Locate the cell with the specified text and output its [X, Y] center coordinate. 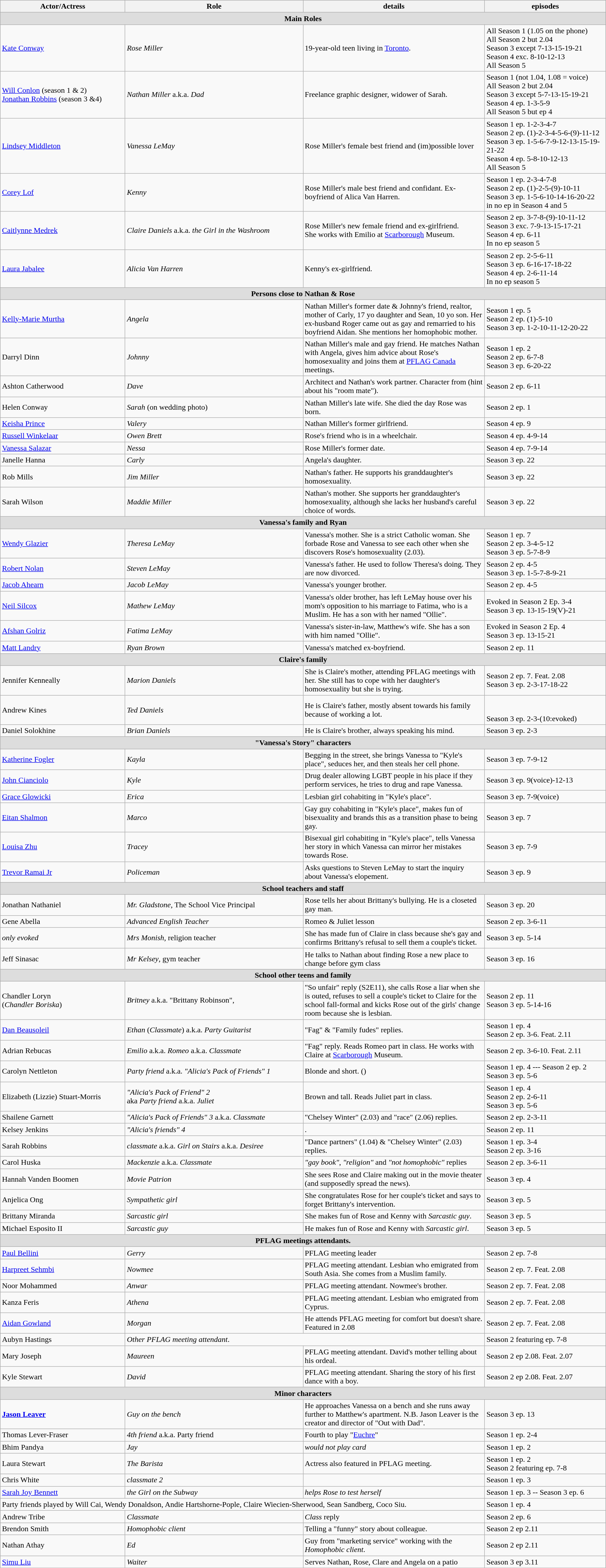
Britney a.k.a. "Brittany Robinson", [214, 1000]
Season 3 ep. 7 [545, 817]
Maureen [214, 1356]
PFLAG meeting attendant. Nowmee's brother. [394, 1286]
Classmate [214, 1517]
Dave [214, 386]
Harpreet Sehmbi [63, 1269]
Season 3 ep. 5-14 [545, 938]
Party friend a.k.a. "Alicia's Pack of Friends" 1 [214, 1071]
Season 1 ep. 3 [545, 1480]
PFLAG meeting leader [394, 1253]
Season 3 ep. 7-9(voice) [545, 797]
"Chelsey Winter" (2.03) and "race" (2.06) replies. [394, 1117]
Bisexual girl cohabiting in "Kyle's place", tells Vanessa her story in which Vanessa can mirror her mistakes towards Rose. [394, 847]
Season 2 ep. 3-6-10. Feat. 2.11 [545, 1051]
She is Claire's mother, attending PFLAG meetings with her. She still has to cope with her daughter's homosexuality but she is trying. [394, 680]
Fatima LeMay [214, 631]
Rose Miller [214, 48]
PFLAG meetings attendants. [303, 1241]
Gerry [214, 1253]
He attends PFLAG meeting for comfort but doesn't share. Featured in 2.08 [394, 1323]
Kenny [214, 193]
Brian Daniels [214, 731]
Jacob LeMay [214, 585]
Season 3 ep. 20 [545, 905]
Kyle Stewart [63, 1377]
Telling a "funny" story about colleague. [394, 1529]
Jim Miller [214, 477]
Jason Leaver [63, 1414]
Rose Miller's female best friend and (im)possible lover [394, 146]
"Alicia's friends" 4 [214, 1130]
Season 2 ep. 2-3-11 [545, 1117]
She has made fun of Claire in class because she's gay and confirms Brittany's refusal to sell them a couple's ticket. [394, 938]
classmate a.k.a. Girl on Stairs a.k.a. Desiree [214, 1146]
Nathan's father. He supports his granddaughter's homosexuality. [394, 477]
Season 2 ep. 11 Season 3 ep. 5-14-16 [545, 1000]
Nathan's mother. She supports her granddaughter's homosexuality, although she lacks her husband's careful choice of words. [394, 502]
Mackenzie a.k.a. Classmate [214, 1162]
Laura Jabalee [63, 269]
Asks questions to Steven LeMay to start the inquiry about Vanessa's elopement. [394, 872]
Jeff Sinasac [63, 959]
Aubyn Hastings [63, 1340]
Mathew LeMay [214, 606]
Theresa LeMay [214, 543]
Rose Miller's former date. [394, 448]
Gay guy cohabiting in "Kyle's place", makes fun of bisexuality and brands this as a transition phase to being gay. [394, 817]
Ed [214, 1545]
Jacob Ahearn [63, 585]
Policeman [214, 872]
Bhim Pandya [63, 1447]
Janelle Hanna [63, 460]
Louisa Zhu [63, 847]
Mr. Gladstone, The School Vice Principal [214, 905]
Movie Patrion [214, 1179]
Actor/Actress [63, 6]
She sees Rose and Claire making out in the movie theater (and supposedly spread the news). [394, 1179]
Sarah Robbins [63, 1146]
would not play card [394, 1447]
Class reply [394, 1517]
"Alicia's Pack of Friend" 2 aka Party friend a.k.a. Juliet [214, 1097]
Ethan (Classmate) a.k.a. Party Guitarist [214, 1030]
Season 4 ep. 4-9-14 [545, 436]
Season 2 ep. 4-5 [545, 585]
Guy on the bench [214, 1414]
Carolyn Nettleton [63, 1071]
Serves Nathan, Rose, Clare and Angela on a patio [394, 1562]
Kate Conway [63, 48]
the Girl on the Subway [214, 1492]
PFLAG meeting attendant. Lesbian who emigrated from Cyprus. [394, 1302]
Nathan Athay [63, 1545]
Season 1 ep. 5 Season 2 ep. (1)-5-10 Season 3 ep. 1-2-10-11-12-20-22 [545, 319]
Russell Winkelaar [63, 436]
Season 2 ep. 4-5 Season 3 ep. 1-5-7-8-9-21 [545, 569]
Romeo & Juliet lesson [394, 921]
Nowmee [214, 1269]
Anwar [214, 1286]
Drug dealer allowing LGBT people in his place if they perform services, he tries to drug and rape Vanessa. [394, 780]
Season 1 ep. 3 -- Season 3 ep. 6 [545, 1492]
Season 2 ep. 7. Feat. 2.08 Season 3 ep. 2-3-17-18-22 [545, 680]
Party friends played by Will Cai, Wendy Donaldson, Andie Hartshorne-Pople, Claire Wiecien-Sherwood, Sean Sandberg, Coco Siu. [243, 1504]
Season 4 ep. 9 [545, 424]
Season 2 ep. 7-8 [545, 1253]
Sarah (on wedding photo) [214, 407]
Ashton Catherwood [63, 386]
Season 3 ep. 2-3 [545, 731]
He makes fun of Rose and Kenny with Sarcastic girl. [394, 1228]
School other teens and family [303, 975]
Rose's friend who is in a wheelchair. [394, 436]
Dan Beausoleil [63, 1030]
Morgan [214, 1323]
Chris White [63, 1480]
Sarah Wilson [63, 502]
Season 3 ep. 7-9 [545, 847]
Season 1 ep. 4 Season 2 ep. 2-6-11 Season 3 ep. 5-6 [545, 1097]
Evoked in Season 2 Ep. 4 Season 3 ep. 13-15-21 [545, 631]
Blonde and short. () [394, 1071]
Season 2 ep. 6 [545, 1517]
Vanessa's matched ex-boyfriend. [394, 647]
Season 3 ep. 13 [545, 1414]
Season 3 ep. 2-3-(10:evoked) [545, 710]
Jonathan Nathaniel [63, 905]
Season 2 featuring ep. 7-8 [545, 1340]
Kyle [214, 780]
Homophobic client [214, 1529]
Alicia Van Harren [214, 269]
Persons close to Nathan & Rose [303, 294]
Anjelica Ong [63, 1200]
Architect and Nathan's work partner. Character from (hint about his "room mate"). [394, 386]
Season 1 ep. 2-4 [545, 1435]
Erica [214, 797]
Grace Glowicki [63, 797]
Season 1 ep. 4 --- Season 2 ep. 2 Season 3 ep. 5-6 [545, 1071]
Elizabeth (Lizzie) Stuart-Morris [63, 1097]
Johnny [214, 357]
Kanza Feris [63, 1302]
PFLAG meeting attendant. David's mother telling about his ordeal. [394, 1356]
Daniel Solokhine [63, 731]
Noor Mohammed [63, 1286]
only evoked [63, 938]
Nathan Miller's late wife. She died the day Rose was born. [394, 407]
Wendy Glazier [63, 543]
Begging in the street, she brings Vanessa to "Kyle's place", seduces her, and then steals her cell phone. [394, 759]
Other PFLAG meeting attendant. [305, 1340]
Advanced English Teacher [214, 921]
Season 1 ep. 4 [545, 1504]
Emilio a.k.a. Romeo a.k.a. Classmate [214, 1051]
Vanessa LeMay [214, 146]
Sarah Joy Bennett [63, 1492]
Thomas Lever-Fraser [63, 1435]
Hannah Vanden Boomen [63, 1179]
helps Rose to test herself [394, 1492]
Main Roles [303, 19]
Season 4 ep. 7-9-14 [545, 448]
Season 2 ep. 3-7-8-(9)-10-11-12 Season 3 exc. 7-9-13-15-17-21 Season 4 ep. 6-11In no ep season 5 [545, 230]
PFLAG meeting attendant. Sharing the story of his first dance with a boy. [394, 1377]
David [214, 1377]
Sarcastic guy [214, 1228]
"Vanessa's Story" characters [303, 743]
Season 1 ep. 2-3-4-7-8 Season 2 ep. (1)-2-5-(9)-10-11 Season 3 ep. 1-5-6-10-14-16-20-22in no ep in Season 4 and 5 [545, 193]
Caitlynne Medrek [63, 230]
Andrew Kines [63, 710]
Season 3 ep. 16 [545, 959]
Season 1 ep. 2 Season 2 ep. 6-7-8 Season 3 ep. 6-20-22 [545, 357]
19-year-old teen living in Toronto. [394, 48]
Kayla [214, 759]
Gene Abella [63, 921]
Vanessa's father. He used to follow Theresa's doing. They are now divorced. [394, 569]
Kelsey Jenkins [63, 1130]
Michael Esposito II [63, 1228]
John Cianciolo [63, 780]
Mary Joseph [63, 1356]
Trevor Ramai Jr [63, 872]
Brendon Smith [63, 1529]
Keisha Prince [63, 424]
Season 2 ep. 1 [545, 407]
All Season 1 (1.05 on the phone) All Season 2 but 2.04 Season 3 except 7-13-15-19-21 Season 4 exc. 8-10-12-13All Season 5 [545, 48]
Robert Nolan [63, 569]
Helen Conway [63, 407]
Carly [214, 460]
Season 1 (not 1.04, 1.08 = voice) All Season 2 but 2.04 Season 3 except 5-7-13-15-19-21 Season 4 ep. 1-3-5-9All Season 5 but ep 4 [545, 95]
Season 1 ep. 1-2-3-4-7 Season 2 ep. (1)-2-3-4-5-6-(9)-11-12 Season 3 ep. 1-5-6-7-9-12-13-15-19-21-22 Season 4 ep. 5-8-10-12-13All Season 5 [545, 146]
episodes [545, 6]
Brittany Miranda [63, 1216]
Nathan Miller a.k.a. Dad [214, 95]
Angela's daughter. [394, 460]
Evoked in Season 2 Ep. 3-4 Season 3 ep. 13-15-19(V)-21 [545, 606]
Tracey [214, 847]
Claire's family [303, 659]
Will Conlon (season 1 & 2)Jonathan Robbins (season 3 &4) [63, 95]
Adrian Rebucas [63, 1051]
Season 2 ep. 6-11 [545, 386]
Rob Mills [63, 477]
. [394, 1130]
Paul Bellini [63, 1253]
Eitan Shalmon [63, 817]
Steven LeMay [214, 569]
Aidan Gowland [63, 1323]
She makes fun of Rose and Kenny with Sarcastic guy. [394, 1216]
"Fag" reply. Reads Romeo part in class. He works with Claire at Scarborough Museum. [394, 1051]
Mr Kelsey, gym teacher [214, 959]
He approaches Vanessa on a bench and she runs away further to Matthew's apartment. N.B. Jason Leaver is the creator and director of "Out with Dad". [394, 1414]
Mrs Monish, religion teacher [214, 938]
Vanessa's younger brother. [394, 585]
Kelly-Marie Murtha [63, 319]
Season 3 ep 3.11 [545, 1562]
Season 1 ep. 3-4 Season 2 ep. 3-16 [545, 1146]
Season 3 ep. 9 [545, 872]
Laura Stewart [63, 1463]
Afshan Golriz [63, 631]
details [394, 6]
Season 3 ep. 7-9-12 [545, 759]
Lesbian girl cohabiting in "Kyle's place". [394, 797]
Waiter [214, 1562]
Ted Daniels [214, 710]
Shailene Garnett [63, 1117]
Season 1 ep. 7 Season 2 ep. 3-4-5-12 Season 3 ep. 5-7-8-9 [545, 543]
Marion Daniels [214, 680]
Season 3 ep. 4 [545, 1179]
Nessa [214, 448]
Claire Daniels a.k.a. the Girl in the Washroom [214, 230]
He is Claire's brother, always speaking his mind. [394, 731]
Actress also featured in PFLAG meeting. [394, 1463]
Owen Brett [214, 436]
Sympathetic girl [214, 1200]
Rose tells her about Brittany's bullying. He is a closeted gay man. [394, 905]
Chandler Loryn (Chandler Boriska) [63, 1000]
Vanessa's sister-in-law, Matthew's wife. She has a son with him named "Ollie". [394, 631]
Role [214, 6]
"Alicia's Pack of Friends" 3 a.k.a. Classmate [214, 1117]
Season 1 ep. 2 Season 2 featuring ep. 7-8 [545, 1463]
Nathan Miller's former girlfriend. [394, 424]
Minor characters [303, 1393]
Lindsey Middleton [63, 146]
Vanessa Salazar [63, 448]
He is Claire's father, mostly absent towards his family because of working a lot. [394, 710]
Jay [214, 1447]
Kenny's ex-girlfriend. [394, 269]
She congratulates Rose for her couple's ticket and says to forget Brittany's intervention. [394, 1200]
classmate 2 [214, 1480]
School teachers and staff [303, 888]
Jennifer Kenneally [63, 680]
4th friend a.k.a. Party friend [214, 1435]
He talks to Nathan about finding Rose a new place to change before gym class [394, 959]
Darryl Dinn [63, 357]
"Fag" & "Family fudes" replies. [394, 1030]
Ryan Brown [214, 647]
Maddie Miller [214, 502]
Simu Liu [63, 1562]
Brown and tall. Reads Juliet part in class. [394, 1097]
"Dance partners" (1.04) & "Chelsey Winter" (2.03) replies. [394, 1146]
Fourth to play "Euchre" [394, 1435]
Neil Silcox [63, 606]
Season 1 ep. 2 [545, 1447]
Marco [214, 817]
Freelance graphic designer, widower of Sarah. [394, 95]
Matt Landry [63, 647]
Carol Huska [63, 1162]
Valery [214, 424]
"gay book", "religion" and "not homophobic" replies [394, 1162]
Athena [214, 1302]
Sarcastic girl [214, 1216]
Angela [214, 319]
Season 2 ep. 2-5-6-11 Season 3 ep. 6-16-17-18-22 Season 4 ep. 2-6-11-14In no ep season 5 [545, 269]
PFLAG meeting attendant. Lesbian who emigrated from South Asia. She comes from a Muslim family. [394, 1269]
Guy from "marketing service" working with the Homophobic client. [394, 1545]
Corey Lof [63, 193]
Rose Miller's new female friend and ex-girlfriend. She works with Emilio at Scarborough Museum. [394, 230]
Vanessa's mother. She is a strict Catholic woman. She forbade Rose and Vanessa to see each other when she discovers Rose's homosexuality (2.03). [394, 543]
The Barista [214, 1463]
Season 3 ep. 9(voice)-12-13 [545, 780]
Season 1 ep. 4 Season 2 ep. 3-6. Feat. 2.11 [545, 1030]
Katherine Fogler [63, 759]
Vanessa's family and Ryan [303, 523]
Andrew Tribe [63, 1517]
Rose Miller's male best friend and confidant. Ex-boyfriend of Alica Van Harren. [394, 193]
